Identify which cell holds the provided text, then report its [x, y] central coordinate. 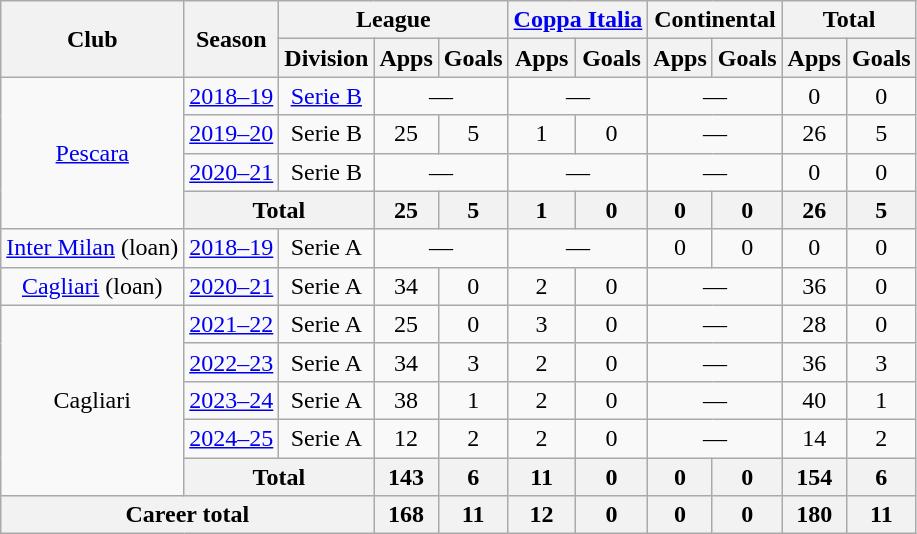
Cagliari [92, 400]
Career total [188, 515]
180 [814, 515]
168 [406, 515]
14 [814, 438]
2021–22 [232, 324]
2023–24 [232, 400]
Season [232, 39]
Inter Milan (loan) [92, 248]
Coppa Italia [578, 20]
143 [406, 477]
Pescara [92, 153]
38 [406, 400]
154 [814, 477]
40 [814, 400]
2024–25 [232, 438]
Cagliari (loan) [92, 286]
2022–23 [232, 362]
Division [326, 58]
League [394, 20]
2019–20 [232, 134]
Continental [715, 20]
Club [92, 39]
28 [814, 324]
